Output the (X, Y) coordinate of the center of the cell containing the given text.  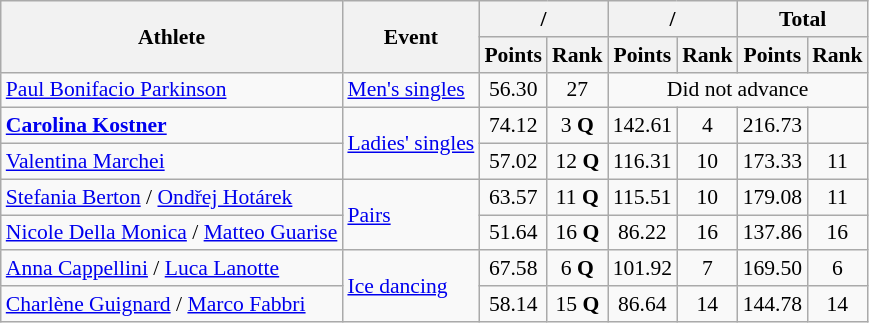
57.02 (513, 162)
11 Q (578, 197)
74.12 (513, 126)
86.22 (642, 233)
12 Q (578, 162)
56.30 (513, 90)
116.31 (642, 162)
173.33 (772, 162)
58.14 (513, 304)
7 (708, 269)
67.58 (513, 269)
27 (578, 90)
3 Q (578, 126)
15 Q (578, 304)
Valentina Marchei (172, 162)
142.61 (642, 126)
169.50 (772, 269)
Stefania Berton / Ondřej Hotárek (172, 197)
Paul Bonifacio Parkinson (172, 90)
4 (708, 126)
Men's singles (410, 90)
63.57 (513, 197)
Anna Cappellini / Luca Lanotte (172, 269)
137.86 (772, 233)
144.78 (772, 304)
Pairs (410, 214)
Did not advance (738, 90)
6 (838, 269)
Charlène Guignard / Marco Fabbri (172, 304)
Athlete (172, 36)
Ladies' singles (410, 144)
Event (410, 36)
51.64 (513, 233)
216.73 (772, 126)
86.64 (642, 304)
101.92 (642, 269)
Nicole Della Monica / Matteo Guarise (172, 233)
179.08 (772, 197)
Ice dancing (410, 286)
115.51 (642, 197)
Total (803, 19)
6 Q (578, 269)
Carolina Kostner (172, 126)
16 Q (578, 233)
